Identify which cell holds the provided text, then report its (X, Y) central coordinate. 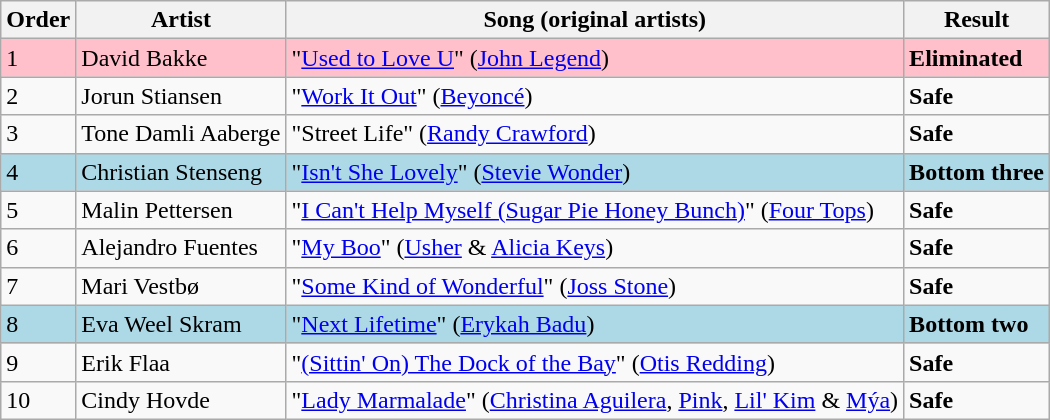
6 (38, 248)
Mari Vestbø (181, 286)
Cindy Hovde (181, 400)
3 (38, 134)
10 (38, 400)
"I Can't Help Myself (Sugar Pie Honey Bunch)" (Four Tops) (595, 210)
Eva Weel Skram (181, 324)
"Street Life" (Randy Crawford) (595, 134)
"Isn't She Lovely" (Stevie Wonder) (595, 172)
7 (38, 286)
"My Boo" (Usher & Alicia Keys) (595, 248)
5 (38, 210)
Eliminated (977, 58)
8 (38, 324)
Artist (181, 20)
"Used to Love U" (John Legend) (595, 58)
"Next Lifetime" (Erykah Badu) (595, 324)
Alejandro Fuentes (181, 248)
Malin Pettersen (181, 210)
"(Sittin' On) The Dock of the Bay" (Otis Redding) (595, 362)
"Lady Marmalade" (Christina Aguilera, Pink, Lil' Kim & Mýa) (595, 400)
Bottom two (977, 324)
4 (38, 172)
"Work It Out" (Beyoncé) (595, 96)
"Some Kind of Wonderful" (Joss Stone) (595, 286)
David Bakke (181, 58)
Tone Damli Aaberge (181, 134)
Song (original artists) (595, 20)
9 (38, 362)
Jorun Stiansen (181, 96)
Bottom three (977, 172)
Order (38, 20)
1 (38, 58)
Result (977, 20)
Erik Flaa (181, 362)
Christian Stenseng (181, 172)
2 (38, 96)
